For the text-containing cell, return its midpoint in [X, Y] coordinate format. 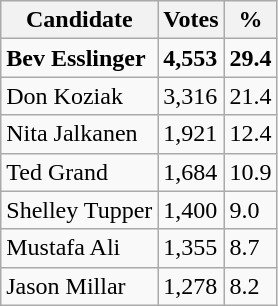
1,684 [191, 172]
29.4 [250, 58]
Votes [191, 20]
12.4 [250, 134]
9.0 [250, 210]
Bev Esslinger [80, 58]
Mustafa Ali [80, 248]
Don Koziak [80, 96]
Ted Grand [80, 172]
1,278 [191, 286]
1,355 [191, 248]
8.7 [250, 248]
1,400 [191, 210]
1,921 [191, 134]
8.2 [250, 286]
Jason Millar [80, 286]
4,553 [191, 58]
3,316 [191, 96]
Candidate [80, 20]
21.4 [250, 96]
% [250, 20]
10.9 [250, 172]
Shelley Tupper [80, 210]
Nita Jalkanen [80, 134]
